Extract the [X, Y] coordinate from the center of the cell holding the provided text.  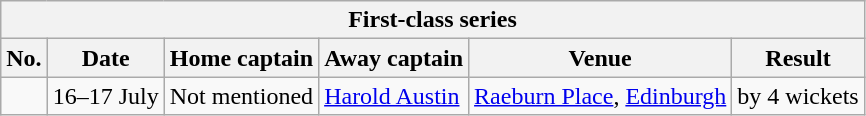
Harold Austin [394, 96]
Not mentioned [241, 96]
Away captain [394, 58]
Venue [600, 58]
Raeburn Place, Edinburgh [600, 96]
Date [106, 58]
No. [24, 58]
First-class series [432, 20]
Result [798, 58]
16–17 July [106, 96]
Home captain [241, 58]
by 4 wickets [798, 96]
